Identify which cell holds the provided text, then report its [X, Y] central coordinate. 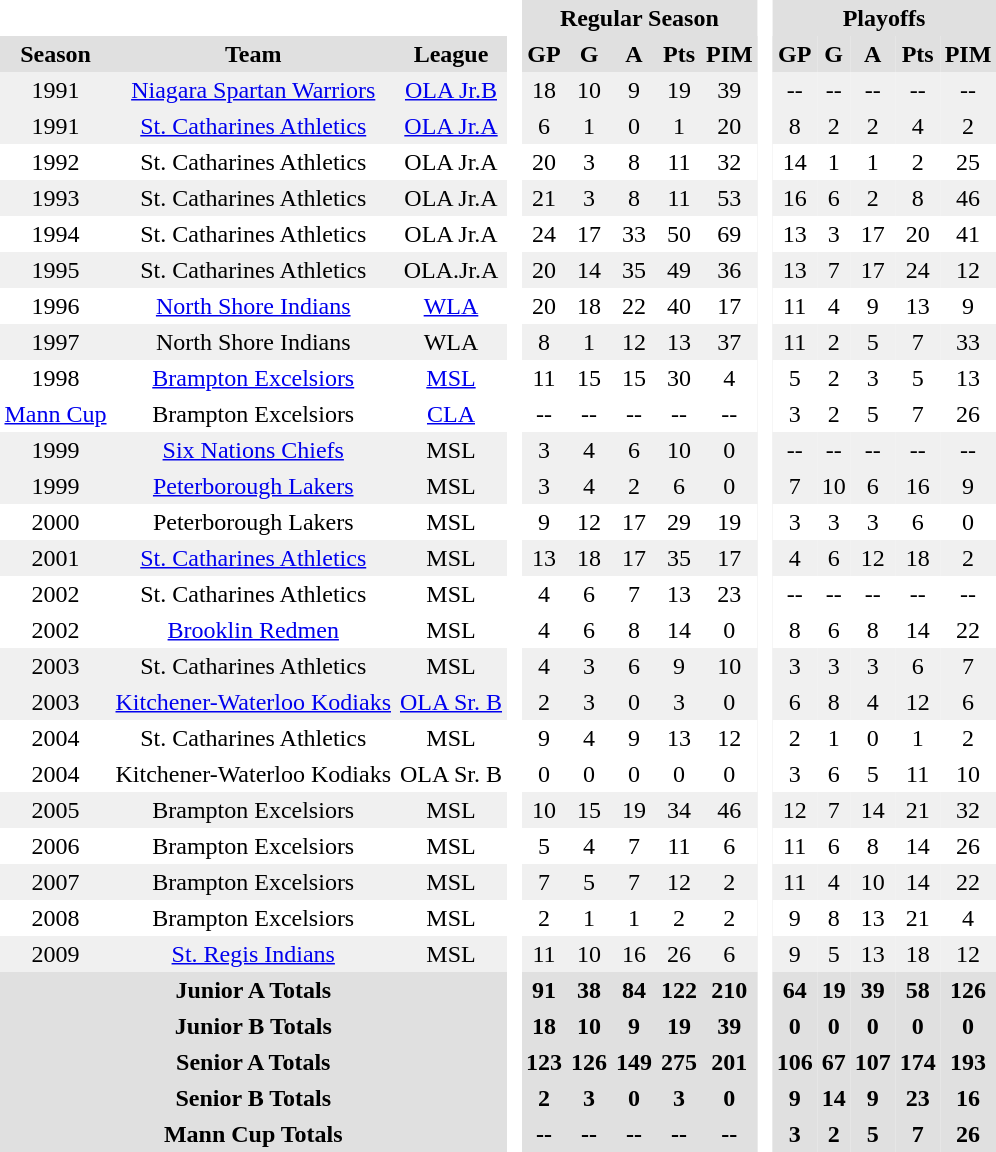
64 [794, 990]
50 [680, 234]
106 [794, 1062]
29 [680, 522]
210 [730, 990]
League [450, 54]
91 [544, 990]
53 [730, 198]
Senior A Totals [254, 1062]
2001 [56, 558]
Niagara Spartan Warriors [253, 90]
CLA [450, 414]
Playoffs [884, 18]
275 [680, 1062]
Regular Season [640, 18]
1993 [56, 198]
58 [918, 990]
40 [680, 306]
Mann Cup [56, 414]
149 [634, 1062]
201 [730, 1062]
2007 [56, 882]
25 [968, 162]
41 [968, 234]
1992 [56, 162]
2008 [56, 918]
1996 [56, 306]
107 [872, 1062]
122 [680, 990]
Brooklin Redmen [253, 630]
Six Nations Chiefs [253, 450]
OLA.Jr.A [450, 270]
Team [253, 54]
49 [680, 270]
67 [834, 1062]
123 [544, 1062]
37 [730, 342]
St. Regis Indians [253, 954]
34 [680, 810]
193 [968, 1062]
Mann Cup Totals [254, 1134]
1998 [56, 378]
1997 [56, 342]
1995 [56, 270]
1994 [56, 234]
OLA Jr.B [450, 90]
Junior A Totals [254, 990]
36 [730, 270]
69 [730, 234]
Junior B Totals [254, 1026]
30 [680, 378]
2006 [56, 846]
2005 [56, 810]
84 [634, 990]
2009 [56, 954]
Senior B Totals [254, 1098]
38 [590, 990]
2000 [56, 522]
174 [918, 1062]
Season [56, 54]
